Return [x, y] of the center of cell containing provided text 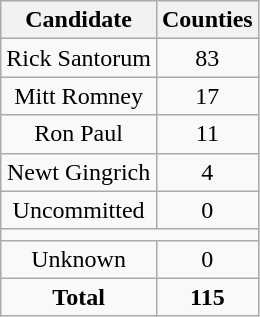
Uncommitted [79, 210]
115 [207, 297]
Rick Santorum [79, 58]
Newt Gingrich [79, 172]
Unknown [79, 259]
Counties [207, 20]
Total [79, 297]
17 [207, 96]
83 [207, 58]
4 [207, 172]
Ron Paul [79, 134]
11 [207, 134]
Candidate [79, 20]
Mitt Romney [79, 96]
